Pinpoint the cell where the given text exists, returning its (X, Y) midpoint coordinate. 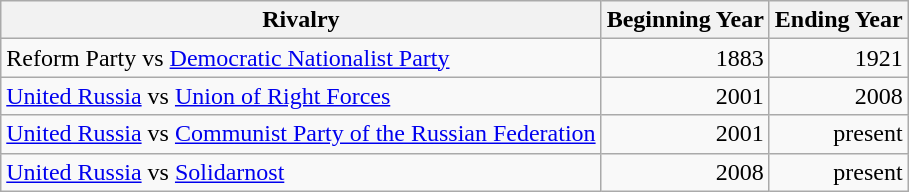
Ending Year (838, 20)
United Russia vs Communist Party of the Russian Federation (301, 134)
United Russia vs Union of Right Forces (301, 96)
Beginning Year (685, 20)
United Russia vs Solidarnost (301, 172)
1883 (685, 58)
Rivalry (301, 20)
1921 (838, 58)
Reform Party vs Democratic Nationalist Party (301, 58)
